Find where the given text appears and provide that cell's center as [X, Y] coordinate. 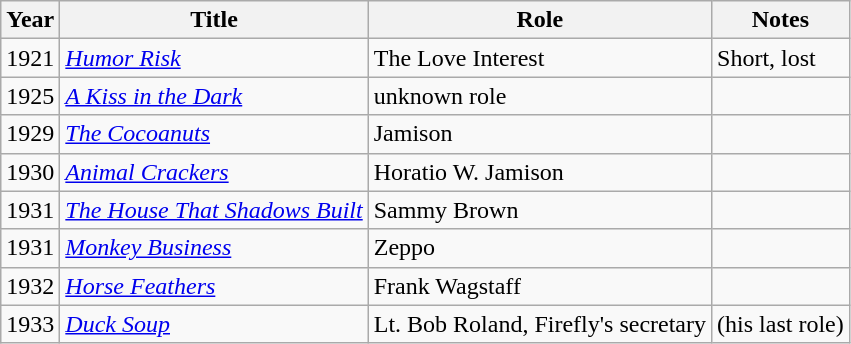
1932 [30, 286]
1930 [30, 172]
1929 [30, 134]
A Kiss in the Dark [214, 96]
Horse Feathers [214, 286]
Year [30, 20]
Notes [781, 20]
Jamison [540, 134]
Lt. Bob Roland, Firefly's secretary [540, 324]
Role [540, 20]
Animal Crackers [214, 172]
unknown role [540, 96]
Short, lost [781, 58]
Duck Soup [214, 324]
Zeppo [540, 248]
1933 [30, 324]
1925 [30, 96]
1921 [30, 58]
Horatio W. Jamison [540, 172]
Humor Risk [214, 58]
The House That Shadows Built [214, 210]
The Love Interest [540, 58]
Sammy Brown [540, 210]
Monkey Business [214, 248]
Frank Wagstaff [540, 286]
(his last role) [781, 324]
Title [214, 20]
The Cocoanuts [214, 134]
